For the text-containing cell, return its midpoint in [x, y] coordinate format. 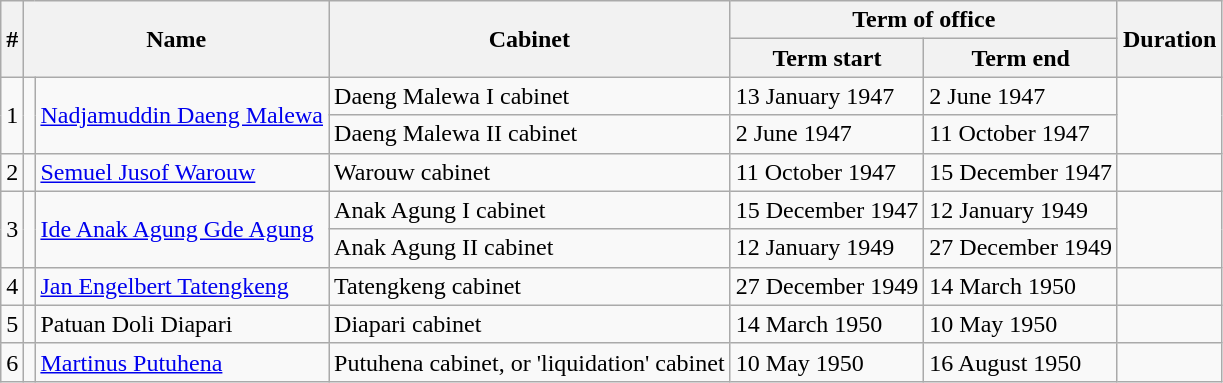
Anak Agung II cabinet [530, 248]
Nadjamuddin Daeng Malewa [182, 115]
Cabinet [530, 39]
13 January 1947 [827, 96]
Anak Agung I cabinet [530, 210]
Diapari cabinet [530, 324]
16 August 1950 [1021, 362]
1 [12, 115]
Name [176, 39]
Term of office [924, 20]
# [12, 39]
Semuel Jusof Warouw [182, 172]
3 [12, 229]
Jan Engelbert Tatengkeng [182, 286]
Daeng Malewa II cabinet [530, 134]
Putuhena cabinet, or 'liquidation' cabinet [530, 362]
Tatengkeng cabinet [530, 286]
2 [12, 172]
6 [12, 362]
5 [12, 324]
Martinus Putuhena [182, 362]
Ide Anak Agung Gde Agung [182, 229]
Daeng Malewa I cabinet [530, 96]
Patuan Doli Diapari [182, 324]
Term end [1021, 58]
Warouw cabinet [530, 172]
Term start [827, 58]
4 [12, 286]
Duration [1169, 39]
